Locate the cell with the specified text and output its [X, Y] center coordinate. 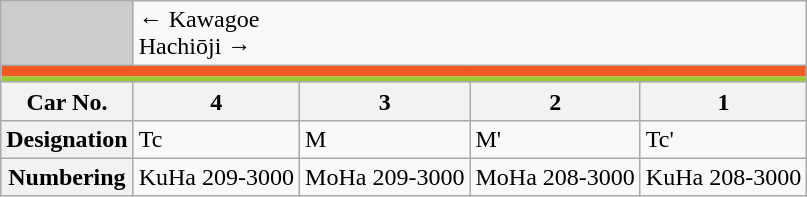
KuHa 209-3000 [216, 177]
4 [216, 101]
Tc [216, 139]
Car No. [67, 101]
3 [385, 101]
2 [555, 101]
MoHa 208-3000 [555, 177]
MoHa 209-3000 [385, 177]
1 [723, 101]
Tc' [723, 139]
M' [555, 139]
Numbering [67, 177]
M [385, 139]
Designation [67, 139]
KuHa 208-3000 [723, 177]
← KawagoeHachiōji → [470, 34]
